Identify which cell holds the provided text, then report its (X, Y) central coordinate. 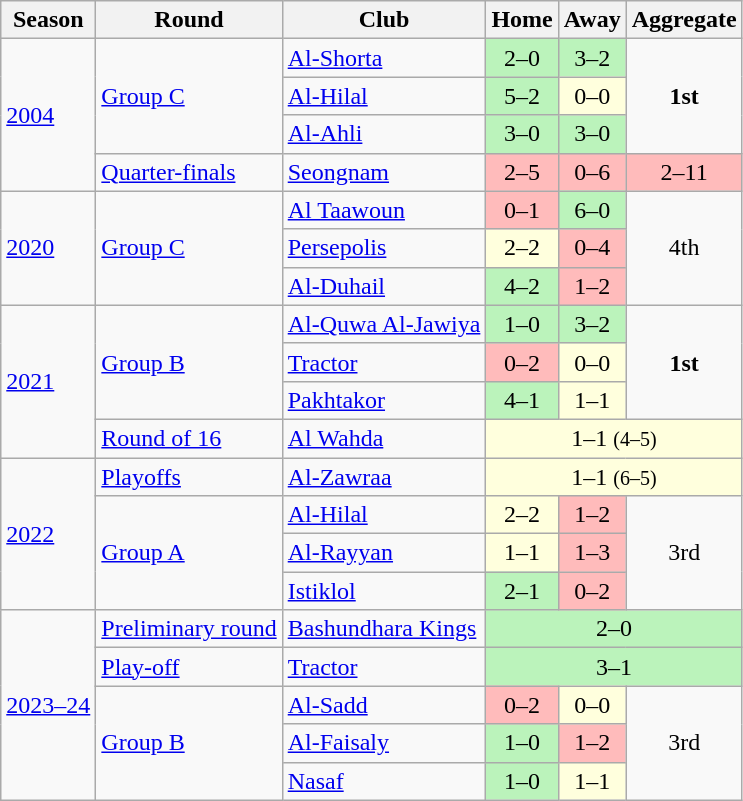
Playoffs (189, 477)
Home (522, 20)
Al-Zawraa (384, 477)
Al-Shorta (384, 58)
2020 (48, 248)
Preliminary round (189, 629)
2004 (48, 115)
2–1 (522, 591)
Al-Sadd (384, 705)
0–6 (592, 172)
3–1 (614, 667)
Round of 16 (189, 438)
Play-off (189, 667)
Club (384, 20)
2023–24 (48, 705)
Quarter-finals (189, 172)
Al Wahda (384, 438)
Aggregate (684, 20)
0–4 (592, 248)
Persepolis (384, 248)
Seongnam (384, 172)
2022 (48, 534)
2–11 (684, 172)
Bashundhara Kings (384, 629)
Al-Rayyan (384, 553)
1–1 (6–5) (614, 477)
4–1 (522, 400)
6–0 (592, 210)
Istiklol (384, 591)
2021 (48, 381)
Al-Quwa Al-Jawiya (384, 324)
Away (592, 20)
0–1 (522, 210)
Round (189, 20)
Al-Duhail (384, 286)
Group A (189, 553)
1–1 (4–5) (614, 438)
5–2 (522, 96)
Al Taawoun (384, 210)
1–3 (592, 553)
Nasaf (384, 781)
Al-Faisaly (384, 743)
2–5 (522, 172)
4–2 (522, 286)
Al-Ahli (384, 134)
Season (48, 20)
4th (684, 248)
Pakhtakor (384, 400)
